Capture the cell that displays the provided text and extract its (x, y) central coordinate. 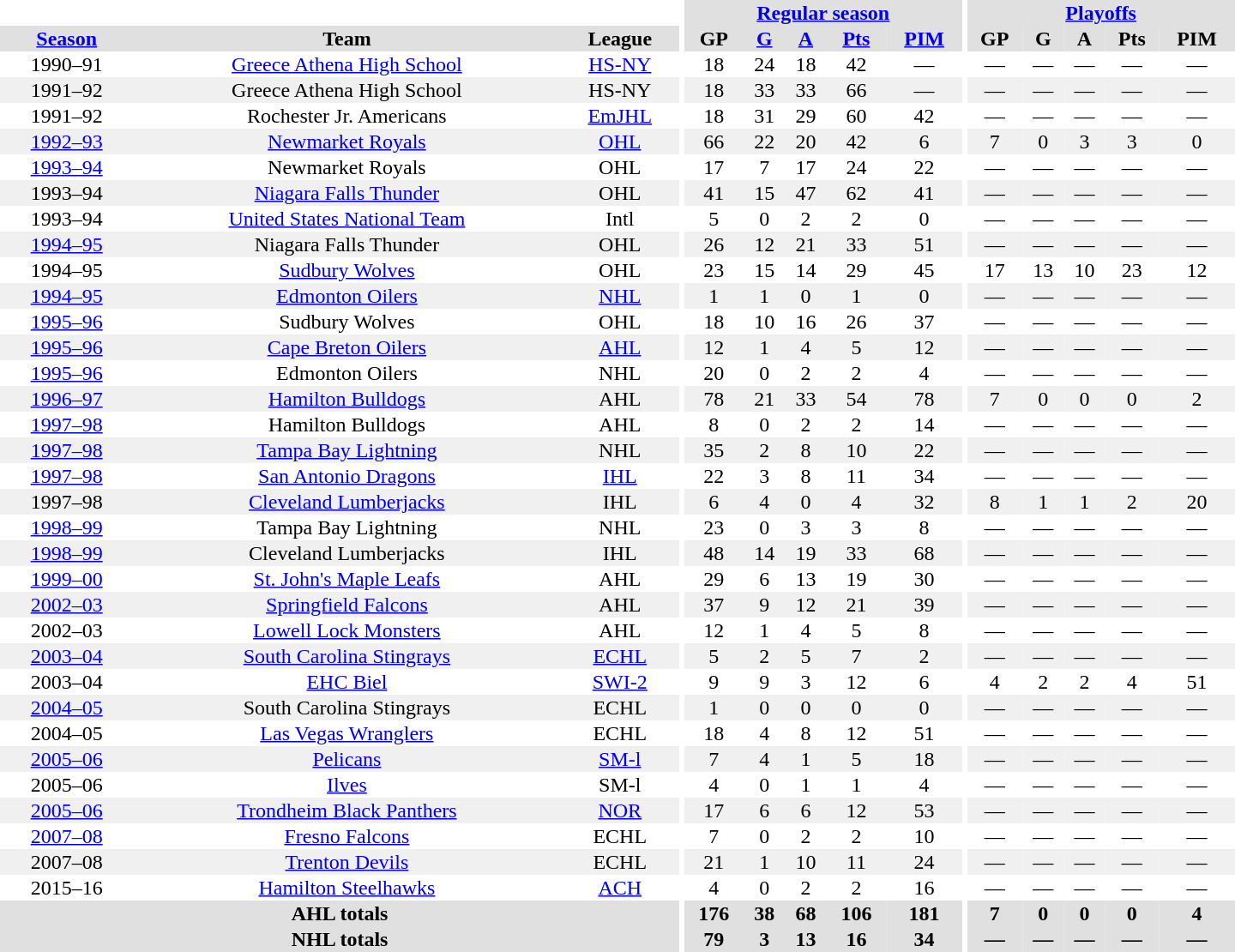
Cape Breton Oilers (346, 347)
League (619, 39)
62 (857, 193)
53 (925, 810)
45 (925, 270)
Playoffs (1101, 13)
Team (346, 39)
32 (925, 502)
38 (764, 913)
30 (925, 579)
47 (805, 193)
39 (925, 605)
SWI-2 (619, 682)
Fresno Falcons (346, 836)
Trenton Devils (346, 862)
1990–91 (67, 64)
2015–16 (67, 888)
Hamilton Steelhawks (346, 888)
79 (714, 939)
Intl (619, 219)
NOR (619, 810)
1996–97 (67, 399)
35 (714, 450)
San Antonio Dragons (346, 476)
Las Vegas Wranglers (346, 733)
NHL totals (340, 939)
Rochester Jr. Americans (346, 116)
Pelicans (346, 759)
Trondheim Black Panthers (346, 810)
St. John's Maple Leafs (346, 579)
60 (857, 116)
Season (67, 39)
1992–93 (67, 142)
ACH (619, 888)
106 (857, 913)
Springfield Falcons (346, 605)
AHL totals (340, 913)
EmJHL (619, 116)
1999–00 (67, 579)
181 (925, 913)
EHC Biel (346, 682)
United States National Team (346, 219)
Regular season (822, 13)
54 (857, 399)
176 (714, 913)
Ilves (346, 785)
48 (714, 553)
Lowell Lock Monsters (346, 630)
31 (764, 116)
